Locate the cell with the specified text and output its (X, Y) center coordinate. 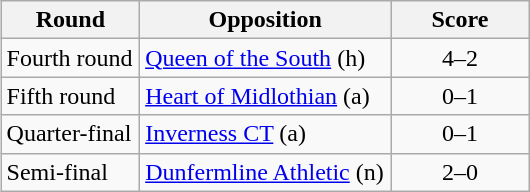
Fifth round (70, 96)
2–0 (460, 172)
Semi-final (70, 172)
Dunfermline Athletic (n) (266, 172)
Fourth round (70, 58)
Heart of Midlothian (a) (266, 96)
Quarter-final (70, 134)
Opposition (266, 20)
Inverness CT (a) (266, 134)
Round (70, 20)
Score (460, 20)
Queen of the South (h) (266, 58)
4–2 (460, 58)
